Detect which cell encompasses the target text, then output its (x, y) center coordinate. 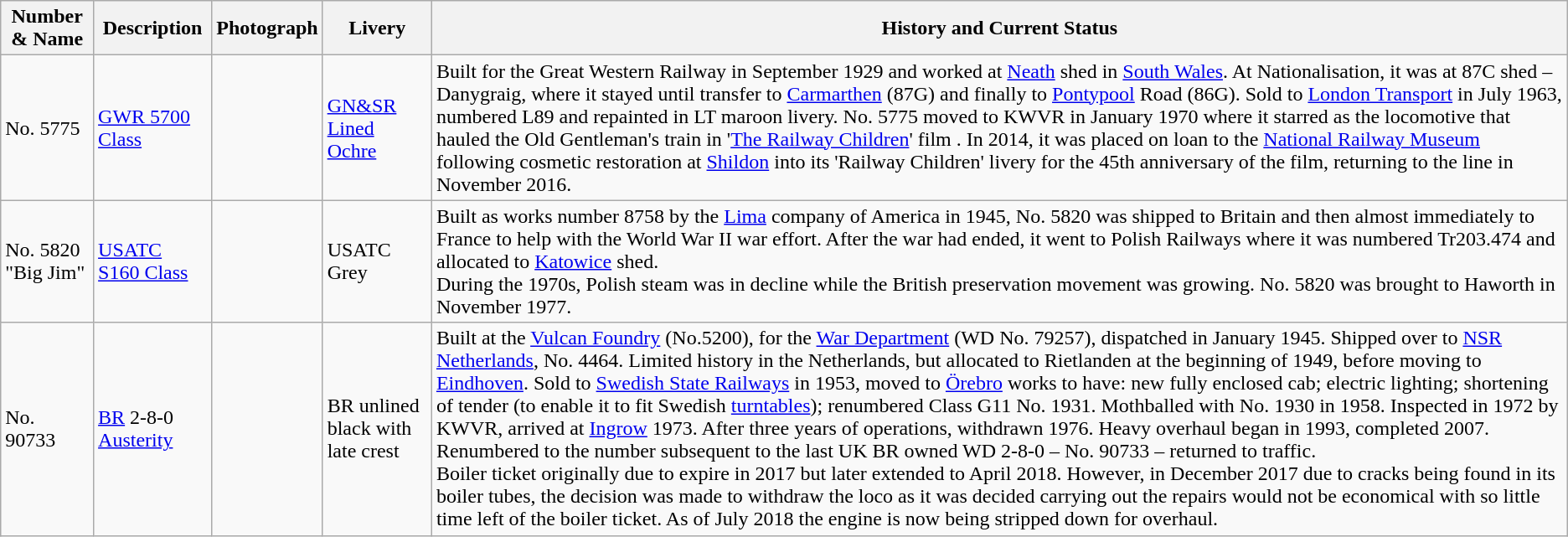
Description (152, 28)
History and Current Status (999, 28)
USATC Grey (377, 261)
GWR 5700 Class (152, 127)
USATC S160 Class (152, 261)
No. 5820"Big Jim" (47, 261)
Number & Name (47, 28)
Photograph (267, 28)
No. 5775 (47, 127)
No. 90733 (47, 429)
Livery (377, 28)
BR unlined black with late crest (377, 429)
GN&SR Lined Ochre (377, 127)
BR 2-8-0 Austerity (152, 429)
